Identify which cell holds the provided text, then report its (X, Y) central coordinate. 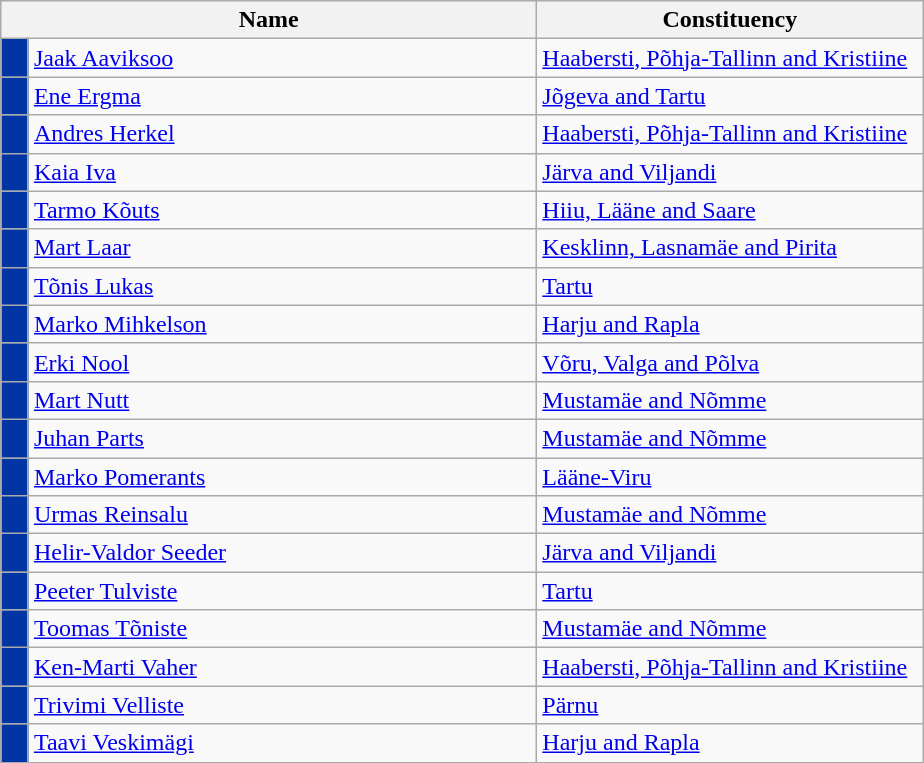
Helir-Valdor Seeder (282, 553)
Mart Laar (282, 248)
Tõnis Lukas (282, 286)
Kesklinn, Lasnamäe and Pirita (730, 248)
Lääne-Viru (730, 477)
Juhan Parts (282, 438)
Mart Nutt (282, 400)
Andres Herkel (282, 134)
Toomas Tõniste (282, 629)
Urmas Reinsalu (282, 515)
Tarmo Kõuts (282, 210)
Ken-Marti Vaher (282, 667)
Võru, Valga and Põlva (730, 362)
Kaia Iva (282, 172)
Pärnu (730, 705)
Hiiu, Lääne and Saare (730, 210)
Peeter Tulviste (282, 591)
Marko Pomerants (282, 477)
Constituency (730, 20)
Marko Mihkelson (282, 324)
Ene Ergma (282, 96)
Taavi Veskimägi (282, 743)
Erki Nool (282, 362)
Trivimi Velliste (282, 705)
Name (269, 20)
Jaak Aaviksoo (282, 58)
Jõgeva and Tartu (730, 96)
